Return (x, y) of the center of cell containing provided text 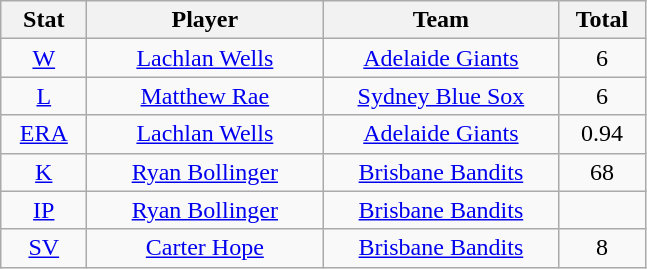
Sydney Blue Sox (441, 96)
K (44, 172)
8 (602, 248)
0.94 (602, 134)
68 (602, 172)
Team (441, 20)
SV (44, 248)
Matthew Rae (205, 96)
Total (602, 20)
ERA (44, 134)
Carter Hope (205, 248)
W (44, 58)
L (44, 96)
Stat (44, 20)
Player (205, 20)
IP (44, 210)
